Pinpoint the cell where the given text exists, returning its [x, y] midpoint coordinate. 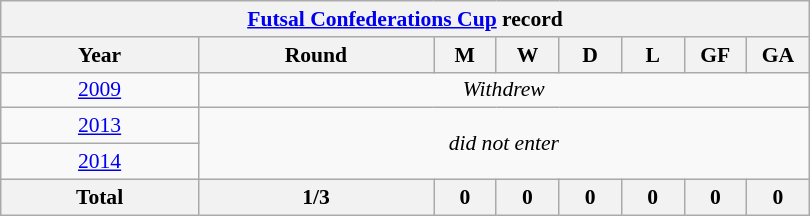
Round [316, 55]
L [652, 55]
Withdrew [504, 90]
2014 [100, 162]
2009 [100, 90]
D [590, 55]
M [466, 55]
1/3 [316, 197]
Total [100, 197]
Futsal Confederations Cup record [405, 19]
GF [716, 55]
W [528, 55]
did not enter [504, 144]
2013 [100, 126]
GA [778, 55]
Year [100, 55]
